Extract the [X, Y] coordinate from the center of the cell holding the provided text.  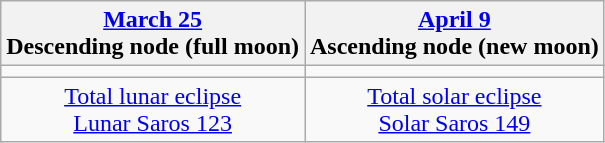
March 25Descending node (full moon) [153, 34]
Total solar eclipseSolar Saros 149 [454, 110]
Total lunar eclipseLunar Saros 123 [153, 110]
April 9Ascending node (new moon) [454, 34]
